Scan for the cell matching the given text and deliver its [x, y] coordinate at center. 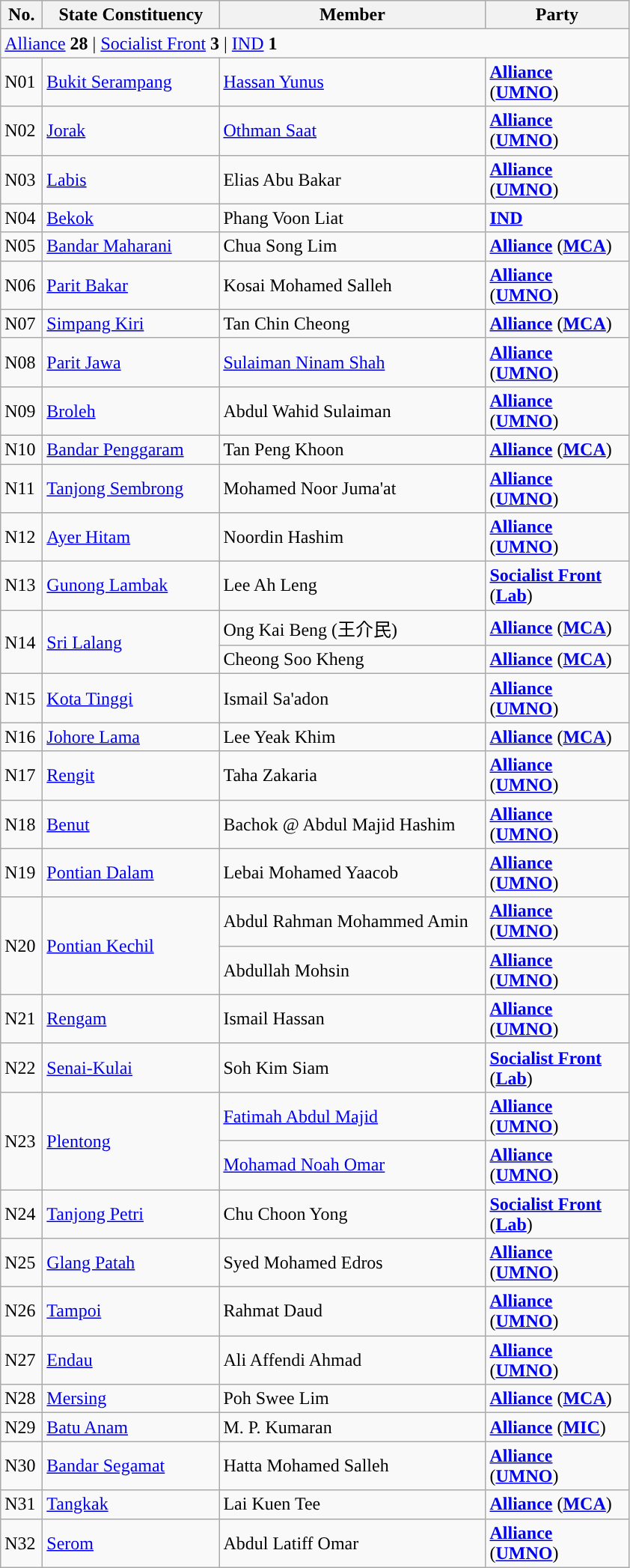
Ali Affendi Ahmad [352, 1360]
Ayer Hitam [131, 538]
Endau [131, 1360]
Broleh [131, 410]
N31 [22, 1504]
Bandar Segamat [131, 1466]
Pontian Kechil [131, 946]
N11 [22, 488]
Soh Kim Siam [352, 1068]
N15 [22, 698]
Johore Lama [131, 737]
N26 [22, 1312]
Tan Peng Khoon [352, 449]
N21 [22, 1018]
Lee Yeak Khim [352, 737]
Gunong Lambak [131, 586]
Alliance 28 | Socialist Front 3 | IND 1 [314, 43]
Tanjong Petri [131, 1213]
N25 [22, 1262]
Pontian Dalam [131, 873]
M. P. Kumaran [352, 1427]
N32 [22, 1543]
Sri Lalang [131, 642]
Rahmat Daud [352, 1312]
Kota Tinggi [131, 698]
Abdullah Mohsin [352, 970]
Ismail Sa'adon [352, 698]
Batu Anam [131, 1427]
N04 [22, 218]
N03 [22, 180]
Bukit Serampang [131, 82]
N29 [22, 1427]
Lebai Mohamed Yaacob [352, 873]
N23 [22, 1140]
Cheong Soo Kheng [352, 660]
Syed Mohamed Edros [352, 1262]
Bandar Maharani [131, 246]
Elias Abu Bakar [352, 180]
Mohamed Noor Juma'at [352, 488]
Tanjong Sembrong [131, 488]
Lai Kuen Tee [352, 1504]
State Constituency [131, 15]
Taha Zakaria [352, 776]
Sulaiman Ninam Shah [352, 362]
Glang Patah [131, 1262]
Poh Swee Lim [352, 1399]
N08 [22, 362]
Hassan Yunus [352, 82]
Tan Chin Cheong [352, 323]
Bachok @ Abdul Majid Hashim [352, 824]
N17 [22, 776]
IND [557, 218]
Noordin Hashim [352, 538]
Plentong [131, 1140]
Alliance (MIC) [557, 1427]
Abdul Wahid Sulaiman [352, 410]
N18 [22, 824]
N28 [22, 1399]
Ismail Hassan [352, 1018]
Member [352, 15]
Kosai Mohamed Salleh [352, 285]
N19 [22, 873]
Lee Ah Leng [352, 586]
Abdul Rahman Mohammed Amin [352, 921]
Ong Kai Beng (王介民) [352, 627]
Serom [131, 1543]
Parit Jawa [131, 362]
N05 [22, 246]
N20 [22, 946]
N09 [22, 410]
Tampoi [131, 1312]
N07 [22, 323]
Tangkak [131, 1504]
Simpang Kiri [131, 323]
Senai-Kulai [131, 1068]
N10 [22, 449]
N01 [22, 82]
Mohamad Noah Omar [352, 1165]
N24 [22, 1213]
Chu Choon Yong [352, 1213]
Othman Saat [352, 130]
Chua Song Lim [352, 246]
Rengam [131, 1018]
Labis [131, 180]
N27 [22, 1360]
Rengit [131, 776]
Benut [131, 824]
N12 [22, 538]
Parit Bakar [131, 285]
Bandar Penggaram [131, 449]
N16 [22, 737]
No. [22, 15]
Abdul Latiff Omar [352, 1543]
Mersing [131, 1399]
Jorak [131, 130]
Bekok [131, 218]
Party [557, 15]
Fatimah Abdul Majid [352, 1116]
N13 [22, 586]
N30 [22, 1466]
N14 [22, 642]
N22 [22, 1068]
Phang Voon Liat [352, 218]
Hatta Mohamed Salleh [352, 1466]
N06 [22, 285]
N02 [22, 130]
